For the text-containing cell, return its midpoint in (x, y) coordinate format. 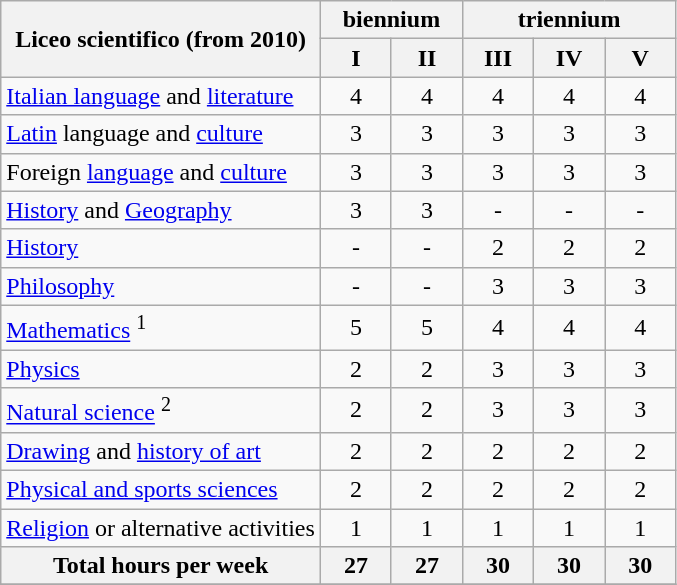
History and Geography (161, 210)
Total hours per week (161, 566)
Italian language and literature (161, 96)
History (161, 248)
IV (570, 58)
Natural science 2 (161, 410)
Drawing and history of art (161, 451)
Mathematics 1 (161, 328)
Foreign language and culture (161, 172)
V (640, 58)
Religion or alternative activities (161, 528)
III (498, 58)
triennium (570, 20)
Physics (161, 369)
biennium (391, 20)
Philosophy (161, 286)
Liceo scientifico (from 2010) (161, 39)
II (426, 58)
Physical and sports sciences (161, 489)
Latin language and culture (161, 134)
I (356, 58)
